Return the [x, y] coordinate for the center point of the cell that contains the specified text.  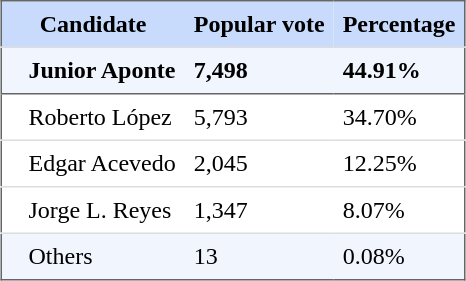
Roberto López [102, 117]
12.25% [400, 163]
5,793 [260, 117]
Others [102, 256]
Candidate [93, 24]
1,347 [260, 210]
2,045 [260, 163]
Jorge L. Reyes [102, 210]
34.70% [400, 117]
Edgar Acevedo [102, 163]
Popular vote [260, 24]
7,498 [260, 70]
8.07% [400, 210]
0.08% [400, 256]
Percentage [400, 24]
13 [260, 256]
44.91% [400, 70]
Junior Aponte [102, 70]
